Provide the (x, y) coordinate of the cell's center where the given text is located.  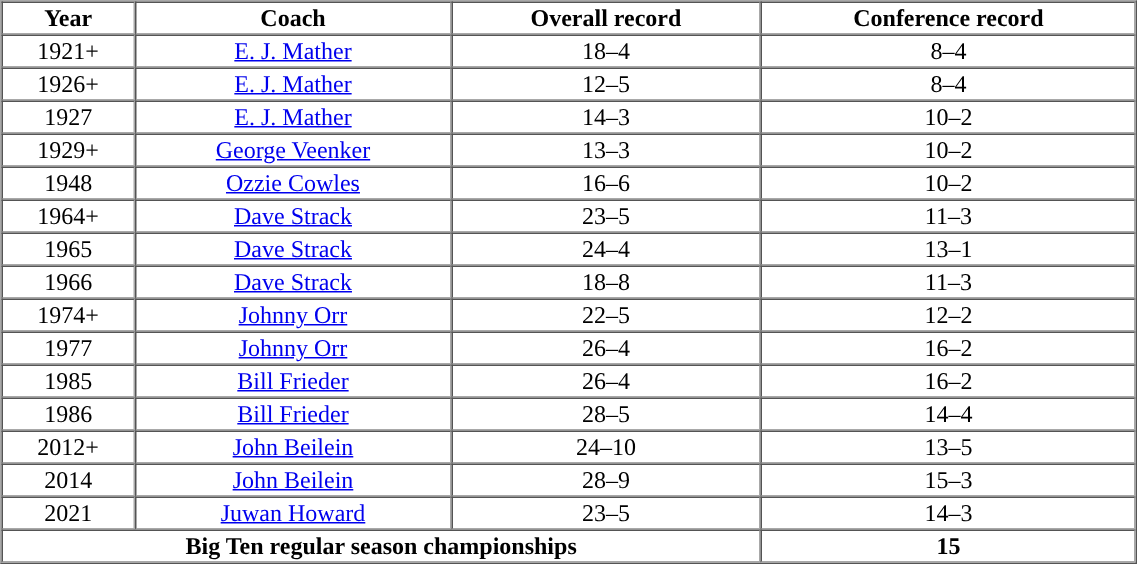
2014 (68, 480)
1966 (68, 282)
24–10 (606, 446)
Ozzie Cowles (293, 182)
1921+ (68, 50)
1929+ (68, 150)
16–6 (606, 182)
1948 (68, 182)
18–4 (606, 50)
15–3 (948, 480)
13–3 (606, 150)
1964+ (68, 216)
1974+ (68, 314)
Year (68, 18)
Overall record (606, 18)
12–2 (948, 314)
18–8 (606, 282)
2021 (68, 512)
Conference record (948, 18)
1977 (68, 348)
Big Ten regular season championships (382, 546)
1927 (68, 116)
Coach (293, 18)
1985 (68, 380)
1986 (68, 414)
2012+ (68, 446)
13–5 (948, 446)
1965 (68, 248)
22–5 (606, 314)
1926+ (68, 84)
14–4 (948, 414)
28–9 (606, 480)
15 (948, 546)
13–1 (948, 248)
28–5 (606, 414)
24–4 (606, 248)
George Veenker (293, 150)
12–5 (606, 84)
Juwan Howard (293, 512)
